Return [x, y] of the center of cell containing provided text 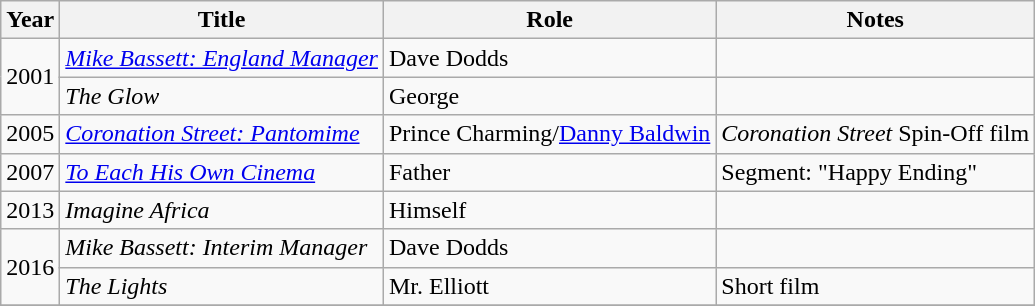
The Glow [222, 96]
Short film [876, 286]
2005 [30, 134]
Prince Charming/Danny Baldwin [549, 134]
Mike Bassett: Interim Manager [222, 248]
2016 [30, 267]
Mr. Elliott [549, 286]
Father [549, 172]
2007 [30, 172]
2001 [30, 77]
Mike Bassett: England Manager [222, 58]
Year [30, 20]
To Each His Own Cinema [222, 172]
Segment: "Happy Ending" [876, 172]
Role [549, 20]
The Lights [222, 286]
Coronation Street: Pantomime [222, 134]
Title [222, 20]
Coronation Street Spin-Off film [876, 134]
2013 [30, 210]
Imagine Africa [222, 210]
Notes [876, 20]
Himself [549, 210]
George [549, 96]
